Output the (X, Y) coordinate of the center of the cell containing the given text.  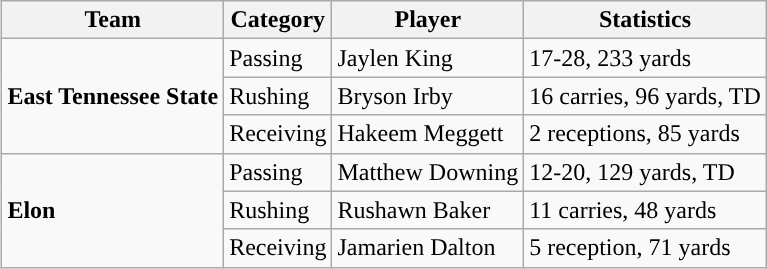
East Tennessee State (113, 96)
Bryson Irby (428, 96)
Jaylen King (428, 58)
5 reception, 71 yards (646, 248)
Team (113, 20)
Rushawn Baker (428, 210)
Jamarien Dalton (428, 248)
16 carries, 96 yards, TD (646, 96)
Category (278, 20)
11 carries, 48 yards (646, 210)
Player (428, 20)
12-20, 129 yards, TD (646, 172)
Hakeem Meggett (428, 134)
Matthew Downing (428, 172)
17-28, 233 yards (646, 58)
2 receptions, 85 yards (646, 134)
Statistics (646, 20)
Elon (113, 210)
